Pinpoint the cell where the given text exists, returning its [X, Y] midpoint coordinate. 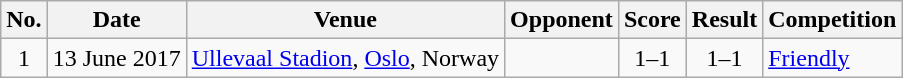
Result [724, 20]
1 [24, 58]
No. [24, 20]
13 June 2017 [116, 58]
Friendly [832, 58]
Competition [832, 20]
Date [116, 20]
Score [652, 20]
Ullevaal Stadion, Oslo, Norway [345, 58]
Venue [345, 20]
Opponent [562, 20]
